Return (X, Y) of the center of cell containing provided text 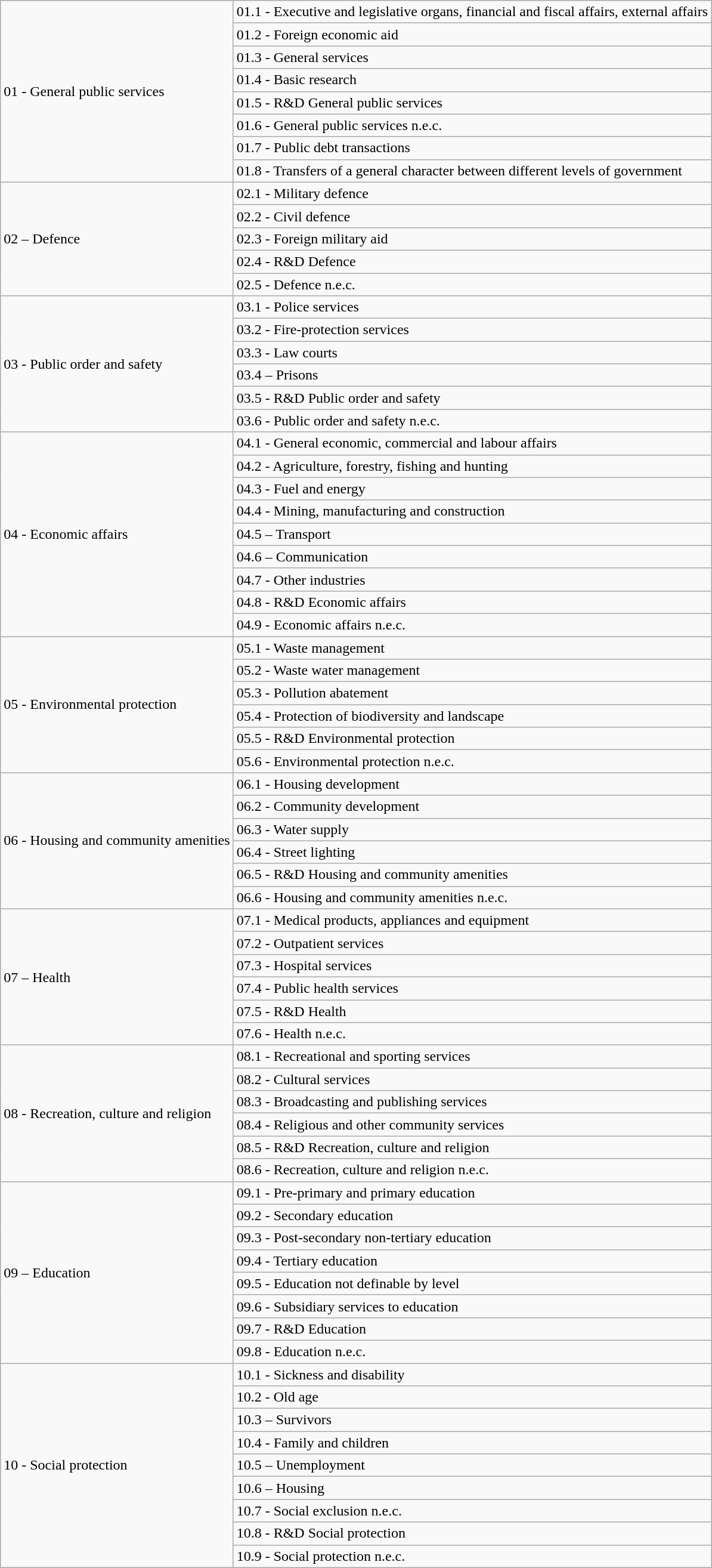
05.6 - Environmental protection n.e.c. (472, 761)
01.5 - R&D General public services (472, 103)
06.5 - R&D Housing and community amenities (472, 875)
05.2 - Waste water management (472, 671)
09.4 - Tertiary education (472, 1261)
01.2 - Foreign economic aid (472, 35)
06.1 - Housing development (472, 784)
06 - Housing and community amenities (117, 841)
07.2 - Outpatient services (472, 943)
08.6 - Recreation, culture and religion n.e.c. (472, 1170)
02.5 - Defence n.e.c. (472, 285)
08.4 - Religious and other community services (472, 1125)
05.1 - Waste management (472, 647)
04.8 - R&D Economic affairs (472, 602)
04.5 – Transport (472, 534)
03.1 - Police services (472, 307)
04.4 - Mining, manufacturing and construction (472, 511)
10.9 - Social protection n.e.c. (472, 1556)
02.1 - Military defence (472, 193)
03.2 - Fire-protection services (472, 330)
10.8 - R&D Social protection (472, 1533)
04.2 - Agriculture, forestry, fishing and hunting (472, 466)
01.6 - General public services n.e.c. (472, 125)
04.1 - General economic, commercial and labour affairs (472, 443)
10 - Social protection (117, 1465)
08.1 - Recreational and sporting services (472, 1057)
10.1 - Sickness and disability (472, 1374)
08.5 - R&D Recreation, culture and religion (472, 1147)
03.6 - Public order and safety n.e.c. (472, 421)
06.2 - Community development (472, 807)
05.3 - Pollution abatement (472, 693)
08 - Recreation, culture and religion (117, 1113)
04.3 - Fuel and energy (472, 489)
06.4 - Street lighting (472, 852)
04 - Economic affairs (117, 535)
03 - Public order and safety (117, 364)
01.1 - Executive and legislative organs, financial and fiscal affairs, external affairs (472, 12)
02.2 - Civil defence (472, 216)
09.7 - R&D Education (472, 1329)
01.3 - General services (472, 57)
09.2 - Secondary education (472, 1215)
07.5 - R&D Health (472, 1011)
03.3 - Law courts (472, 353)
10.3 – Survivors (472, 1420)
01 - General public services (117, 91)
05 - Environmental protection (117, 704)
07.3 - Hospital services (472, 965)
07 – Health (117, 977)
05.4 - Protection of biodiversity and landscape (472, 716)
10.5 – Unemployment (472, 1465)
09.3 - Post-secondary non-tertiary education (472, 1238)
07.6 - Health n.e.c. (472, 1034)
01.4 - Basic research (472, 80)
08.3 - Broadcasting and publishing services (472, 1102)
09.5 - Education not definable by level (472, 1283)
09.8 - Education n.e.c. (472, 1351)
02.3 - Foreign military aid (472, 239)
09 – Education (117, 1272)
03.4 – Prisons (472, 375)
09.1 - Pre-primary and primary education (472, 1193)
04.9 - Economic affairs n.e.c. (472, 625)
03.5 - R&D Public order and safety (472, 398)
10.2 - Old age (472, 1397)
07.1 - Medical products, appliances and equipment (472, 920)
05.5 - R&D Environmental protection (472, 739)
06.3 - Water supply (472, 829)
04.7 - Other industries (472, 579)
01.8 - Transfers of a general character between different levels of government (472, 171)
10.7 - Social exclusion n.e.c. (472, 1511)
10.6 – Housing (472, 1488)
10.4 - Family and children (472, 1443)
01.7 - Public debt transactions (472, 148)
02.4 - R&D Defence (472, 261)
08.2 - Cultural services (472, 1079)
06.6 - Housing and community amenities n.e.c. (472, 897)
04.6 – Communication (472, 557)
09.6 - Subsidiary services to education (472, 1306)
02 – Defence (117, 239)
07.4 - Public health services (472, 988)
